Pinpoint the cell where the given text exists, returning its (X, Y) midpoint coordinate. 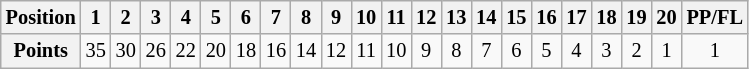
PP/FL (715, 17)
13 (456, 17)
26 (156, 51)
Position (41, 17)
35 (96, 51)
17 (576, 17)
19 (636, 17)
22 (186, 51)
Points (41, 51)
15 (516, 17)
30 (126, 51)
